Locate the cell with the specified text and output its (X, Y) center coordinate. 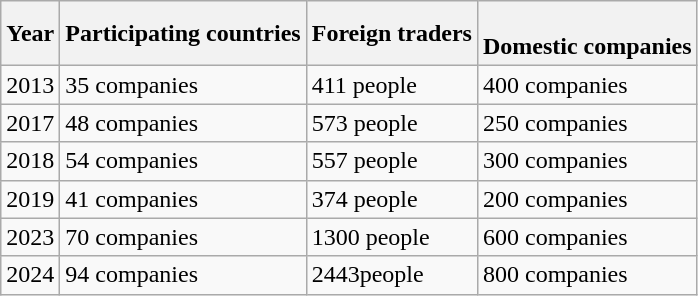
374 people (392, 199)
300 companies (587, 161)
557 people (392, 161)
800 companies (587, 275)
2019 (30, 199)
2443people (392, 275)
Participating countries (183, 34)
35 companies (183, 85)
2018 (30, 161)
54 companies (183, 161)
2024 (30, 275)
Year (30, 34)
41 companies (183, 199)
2023 (30, 237)
200 companies (587, 199)
70 companies (183, 237)
573 people (392, 123)
600 companies (587, 237)
2013 (30, 85)
2017 (30, 123)
250 companies (587, 123)
Domestic companies (587, 34)
94 companies (183, 275)
1300 people (392, 237)
48 companies (183, 123)
411 people (392, 85)
Foreign traders (392, 34)
400 companies (587, 85)
